Determine the [X, Y] coordinate at the center of the cell enclosing the given text.  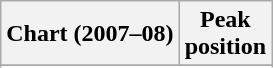
Peakposition [225, 34]
Chart (2007–08) [90, 34]
